Locate the cell with the specified text and output its [X, Y] center coordinate. 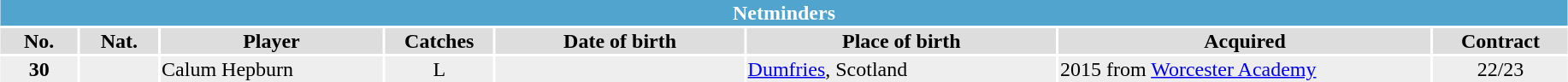
Catches [439, 41]
No. [39, 41]
Player [272, 41]
Acquired [1245, 41]
Nat. [120, 41]
Dumfries, Scotland [901, 69]
Place of birth [901, 41]
Netminders [783, 13]
22/23 [1500, 69]
2015 from Worcester Academy [1245, 69]
Calum Hepburn [272, 69]
Date of birth [620, 41]
Contract [1500, 41]
L [439, 69]
30 [39, 69]
